Find where the given text appears and provide that cell's center as [X, Y] coordinate. 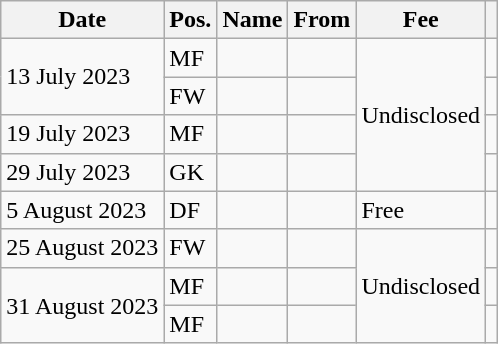
Name [252, 20]
Fee [421, 20]
Free [421, 210]
GK [190, 172]
Date [82, 20]
Pos. [190, 20]
31 August 2023 [82, 305]
29 July 2023 [82, 172]
DF [190, 210]
19 July 2023 [82, 134]
25 August 2023 [82, 248]
13 July 2023 [82, 77]
From [322, 20]
5 August 2023 [82, 210]
